Extract the [x, y] coordinate from the center of the cell holding the provided text.  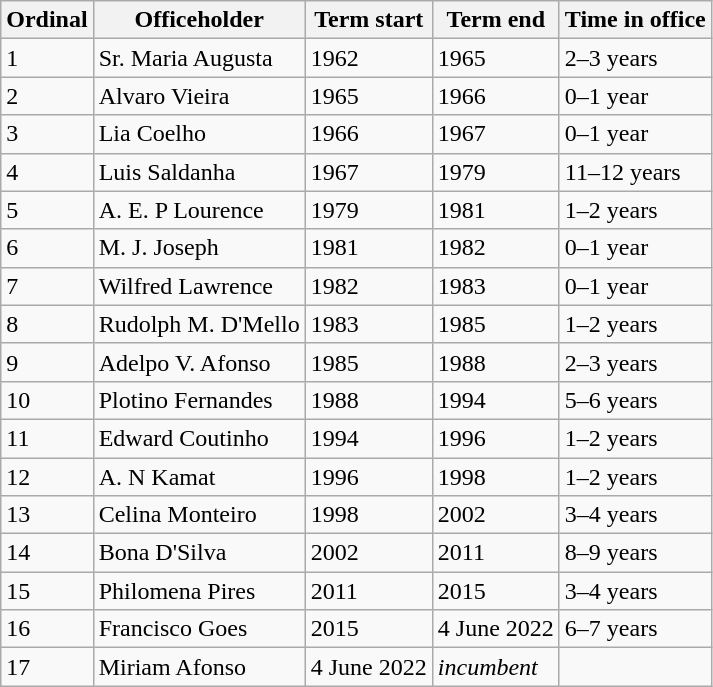
Time in office [635, 20]
Rudolph M. D'Mello [199, 324]
14 [47, 553]
A. N Kamat [199, 477]
Francisco Goes [199, 629]
12 [47, 477]
Philomena Pires [199, 591]
Celina Monteiro [199, 515]
Wilfred Lawrence [199, 286]
Adelpo V. Afonso [199, 362]
1962 [368, 58]
Edward Coutinho [199, 438]
Bona D'Silva [199, 553]
Luis Saldanha [199, 172]
5 [47, 210]
13 [47, 515]
incumbent [496, 667]
Term end [496, 20]
7 [47, 286]
8 [47, 324]
Miriam Afonso [199, 667]
9 [47, 362]
Sr. Maria Augusta [199, 58]
5–6 years [635, 400]
Plotino Fernandes [199, 400]
6 [47, 248]
2 [47, 96]
3 [47, 134]
Lia Coelho [199, 134]
6–7 years [635, 629]
16 [47, 629]
1 [47, 58]
4 [47, 172]
15 [47, 591]
17 [47, 667]
Officeholder [199, 20]
Ordinal [47, 20]
Alvaro Vieira [199, 96]
11–12 years [635, 172]
A. E. P Lourence [199, 210]
8–9 years [635, 553]
10 [47, 400]
M. J. Joseph [199, 248]
Term start [368, 20]
11 [47, 438]
